Find where the given text appears and provide that cell's center as (x, y) coordinate. 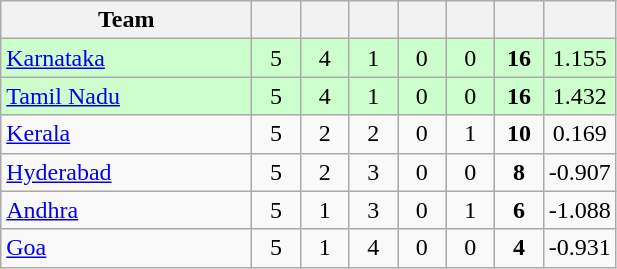
Tamil Nadu (126, 96)
Kerala (126, 134)
Andhra (126, 210)
Karnataka (126, 58)
1.155 (580, 58)
-1.088 (580, 210)
0.169 (580, 134)
8 (520, 172)
6 (520, 210)
Team (126, 20)
-0.931 (580, 248)
Hyderabad (126, 172)
-0.907 (580, 172)
Goa (126, 248)
10 (520, 134)
1.432 (580, 96)
